Return (X, Y) of the center of cell containing provided text 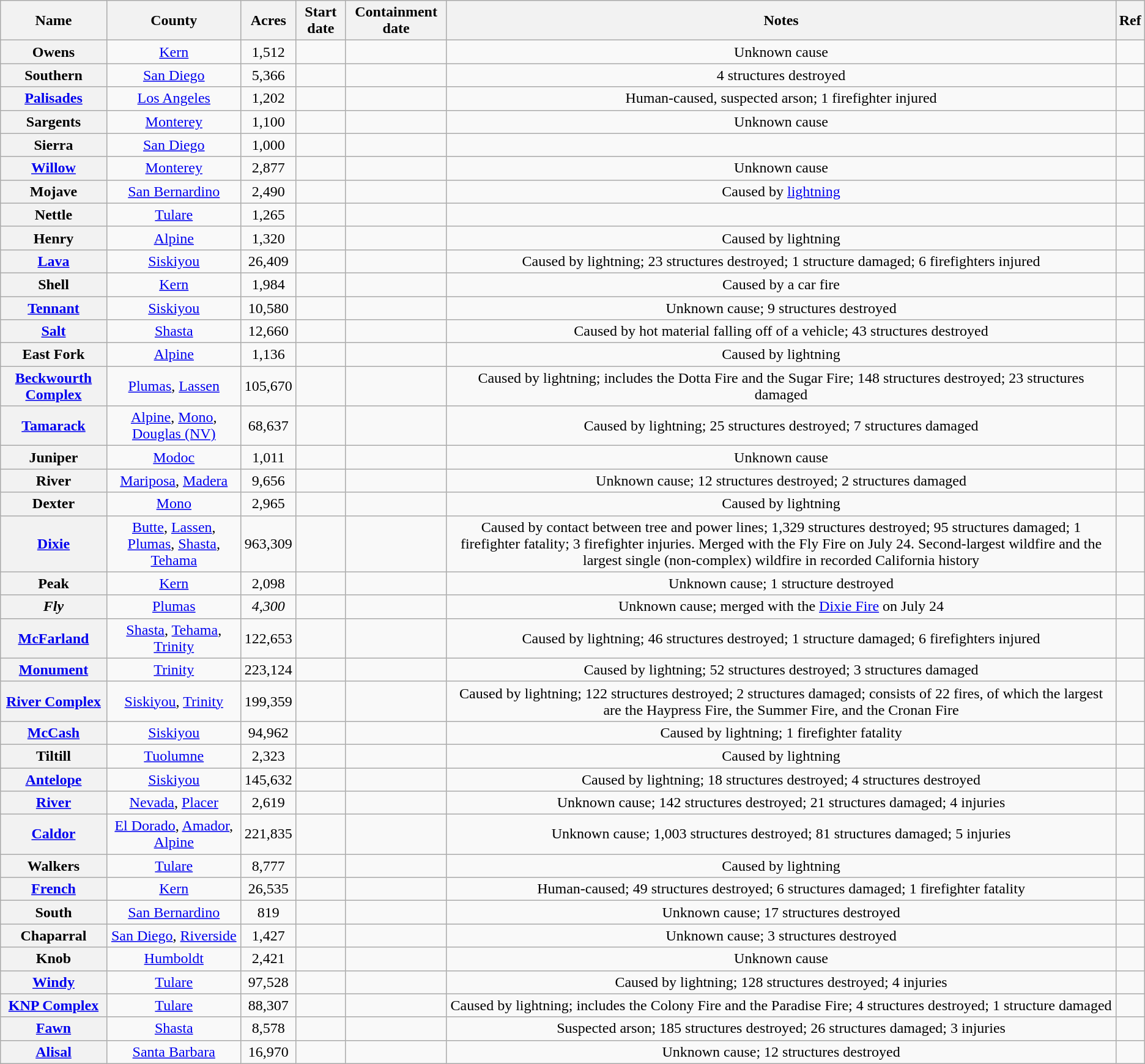
819 (268, 912)
Salt (54, 331)
5,366 (268, 75)
Unknown cause; 142 structures destroyed; 21 structures damaged; 4 injuries (781, 803)
Start date (321, 21)
Unknown cause; 3 structures destroyed (781, 936)
2,877 (268, 168)
1,265 (268, 215)
105,670 (268, 386)
Caused by lightning; 52 structures destroyed; 3 structures damaged (781, 670)
Caused by hot material falling off of a vehicle; 43 structures destroyed (781, 331)
Sierra (54, 145)
Unknown cause; 1,003 structures destroyed; 81 structures damaged; 5 injuries (781, 834)
Alpine, Mono, Douglas (NV) (174, 426)
9,656 (268, 481)
Santa Barbara (174, 1052)
Dexter (54, 504)
River Complex (54, 701)
Monument (54, 670)
2,098 (268, 583)
Caused by lightning; 1 firefighter fatality (781, 733)
1,000 (268, 145)
Trinity (174, 670)
68,637 (268, 426)
4 structures destroyed (781, 75)
12,660 (268, 331)
Shell (54, 284)
Tiltill (54, 756)
26,535 (268, 889)
County (174, 21)
Nevada, Placer (174, 803)
Peak (54, 583)
Caused by lightning; 128 structures destroyed; 4 injuries (781, 982)
122,653 (268, 638)
10,580 (268, 308)
97,528 (268, 982)
McCash (54, 733)
East Fork (54, 355)
South (54, 912)
Alisal (54, 1052)
Ref (1130, 21)
Fawn (54, 1029)
1,427 (268, 936)
Unknown cause; 9 structures destroyed (781, 308)
16,970 (268, 1052)
2,323 (268, 756)
221,835 (268, 834)
94,962 (268, 733)
2,965 (268, 504)
Plumas, Lassen (174, 386)
223,124 (268, 670)
8,777 (268, 866)
Dixie (54, 544)
145,632 (268, 780)
Name (54, 21)
Beckwourth Complex (54, 386)
Mono (174, 504)
Southern (54, 75)
1,202 (268, 98)
Willow (54, 168)
Caused by lightning; includes the Colony Fire and the Paradise Fire; 4 structures destroyed; 1 structure damaged (781, 1005)
Walkers (54, 866)
Juniper (54, 457)
26,409 (268, 261)
French (54, 889)
Antelope (54, 780)
Caused by lightning; 46 structures destroyed; 1 structure damaged; 6 firefighters injured (781, 638)
88,307 (268, 1005)
Mariposa, Madera (174, 481)
Unknown cause; 1 structure destroyed (781, 583)
4,300 (268, 607)
KNP Complex (54, 1005)
Sargents (54, 122)
Knob (54, 959)
Tuolumne (174, 756)
Lava (54, 261)
Butte, Lassen, Plumas, Shasta, Tehama (174, 544)
Tennant (54, 308)
Modoc (174, 457)
Unknown cause; 12 structures destroyed; 2 structures damaged (781, 481)
Chaparral (54, 936)
2,490 (268, 191)
1,512 (268, 52)
Caused by a car fire (781, 284)
Tamarack (54, 426)
Siskiyou, Trinity (174, 701)
1,320 (268, 238)
Suspected arson; 185 structures destroyed; 26 structures damaged; 3 injuries (781, 1029)
Unknown cause; merged with the Dixie Fire on July 24 (781, 607)
199,359 (268, 701)
Plumas (174, 607)
Palisades (54, 98)
Mojave (54, 191)
8,578 (268, 1029)
Human-caused; 49 structures destroyed; 6 structures damaged; 1 firefighter fatality (781, 889)
Fly (54, 607)
Caused by lightning; 23 structures destroyed; 1 structure damaged; 6 firefighters injured (781, 261)
1,136 (268, 355)
Acres (268, 21)
Los Angeles (174, 98)
Containment date (396, 21)
Unknown cause; 12 structures destroyed (781, 1052)
Human-caused, suspected arson; 1 firefighter injured (781, 98)
2,619 (268, 803)
1,100 (268, 122)
963,309 (268, 544)
Windy (54, 982)
Shasta, Tehama, Trinity (174, 638)
Owens (54, 52)
Notes (781, 21)
1,984 (268, 284)
Caldor (54, 834)
Caused by lightning; 25 structures destroyed; 7 structures damaged (781, 426)
El Dorado, Amador, Alpine (174, 834)
1,011 (268, 457)
Nettle (54, 215)
Caused by lightning; 18 structures destroyed; 4 structures destroyed (781, 780)
San Diego, Riverside (174, 936)
Humboldt (174, 959)
McFarland (54, 638)
Caused by lightning; includes the Dotta Fire and the Sugar Fire; 148 structures destroyed; 23 structures damaged (781, 386)
Unknown cause; 17 structures destroyed (781, 912)
Henry (54, 238)
2,421 (268, 959)
